Return (x, y) of the center of cell containing provided text 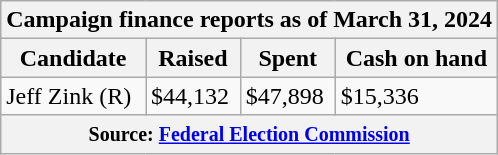
$15,336 (416, 96)
$44,132 (194, 96)
Source: Federal Election Commission (250, 134)
Candidate (74, 58)
Raised (194, 58)
Cash on hand (416, 58)
Spent (288, 58)
Campaign finance reports as of March 31, 2024 (250, 20)
Jeff Zink (R) (74, 96)
$47,898 (288, 96)
